Identify which cell holds the provided text, then report its [X, Y] central coordinate. 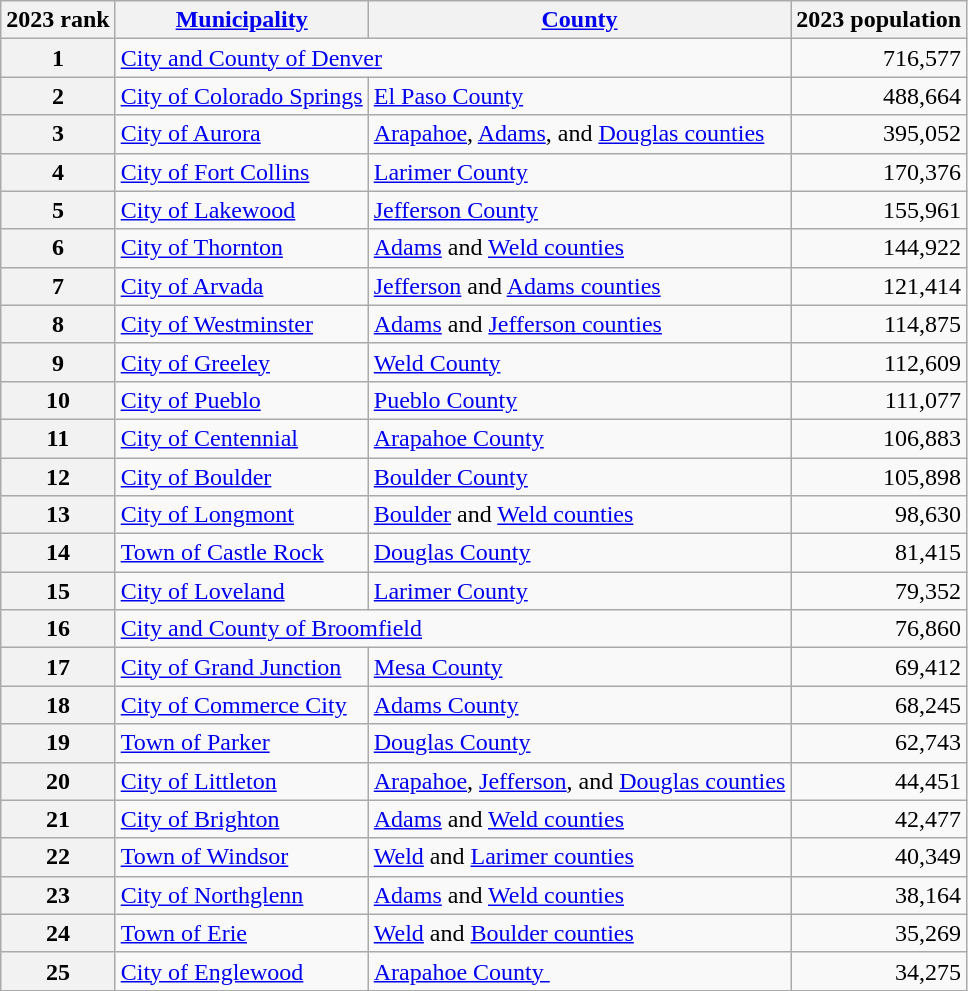
395,052 [879, 134]
City of Longmont [242, 515]
9 [58, 362]
City of Lakewood [242, 210]
14 [58, 553]
716,577 [879, 58]
Arapahoe, Adams, and Douglas counties [580, 134]
City and County of Denver [453, 58]
Adams County [580, 705]
City of Littleton [242, 781]
121,414 [879, 286]
Boulder County [580, 477]
City of Brighton [242, 819]
98,630 [879, 515]
County [580, 20]
Jefferson and Adams counties [580, 286]
8 [58, 324]
155,961 [879, 210]
69,412 [879, 667]
62,743 [879, 743]
44,451 [879, 781]
111,077 [879, 400]
Town of Parker [242, 743]
18 [58, 705]
24 [58, 933]
16 [58, 629]
City of Grand Junction [242, 667]
Weld County [580, 362]
Town of Castle Rock [242, 553]
68,245 [879, 705]
20 [58, 781]
City of Loveland [242, 591]
City of Westminster [242, 324]
Mesa County [580, 667]
21 [58, 819]
1 [58, 58]
City of Greeley [242, 362]
11 [58, 438]
Pueblo County [580, 400]
Town of Windsor [242, 857]
City of Pueblo [242, 400]
170,376 [879, 172]
22 [58, 857]
76,860 [879, 629]
Boulder and Weld counties [580, 515]
106,883 [879, 438]
City of Englewood [242, 971]
Adams and Jefferson counties [580, 324]
City of Arvada [242, 286]
City of Commerce City [242, 705]
81,415 [879, 553]
35,269 [879, 933]
5 [58, 210]
City of Aurora [242, 134]
34,275 [879, 971]
City of Fort Collins [242, 172]
144,922 [879, 248]
114,875 [879, 324]
15 [58, 591]
2023 population [879, 20]
City of Colorado Springs [242, 96]
105,898 [879, 477]
488,664 [879, 96]
42,477 [879, 819]
7 [58, 286]
17 [58, 667]
19 [58, 743]
10 [58, 400]
23 [58, 895]
City of Centennial [242, 438]
City of Thornton [242, 248]
Jefferson County [580, 210]
Municipality [242, 20]
City and County of Broomfield [453, 629]
2023 rank [58, 20]
El Paso County [580, 96]
City of Northglenn [242, 895]
12 [58, 477]
2 [58, 96]
38,164 [879, 895]
25 [58, 971]
40,349 [879, 857]
3 [58, 134]
Town of Erie [242, 933]
City of Boulder [242, 477]
Weld and Boulder counties [580, 933]
4 [58, 172]
79,352 [879, 591]
Arapahoe, Jefferson, and Douglas counties [580, 781]
112,609 [879, 362]
13 [58, 515]
Weld and Larimer counties [580, 857]
6 [58, 248]
